Pinpoint the cell where the given text exists, returning its (x, y) midpoint coordinate. 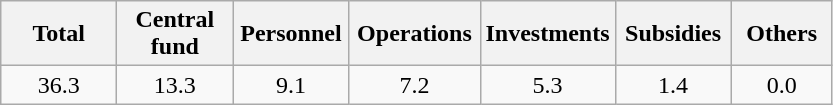
13.3 (175, 85)
5.3 (548, 85)
Total (59, 34)
Personnel (291, 34)
9.1 (291, 85)
0.0 (782, 85)
Central fund (175, 34)
Others (782, 34)
1.4 (673, 85)
7.2 (414, 85)
Operations (414, 34)
Investments (548, 34)
36.3 (59, 85)
Subsidies (673, 34)
